Detect which cell encompasses the target text, then output its [X, Y] center coordinate. 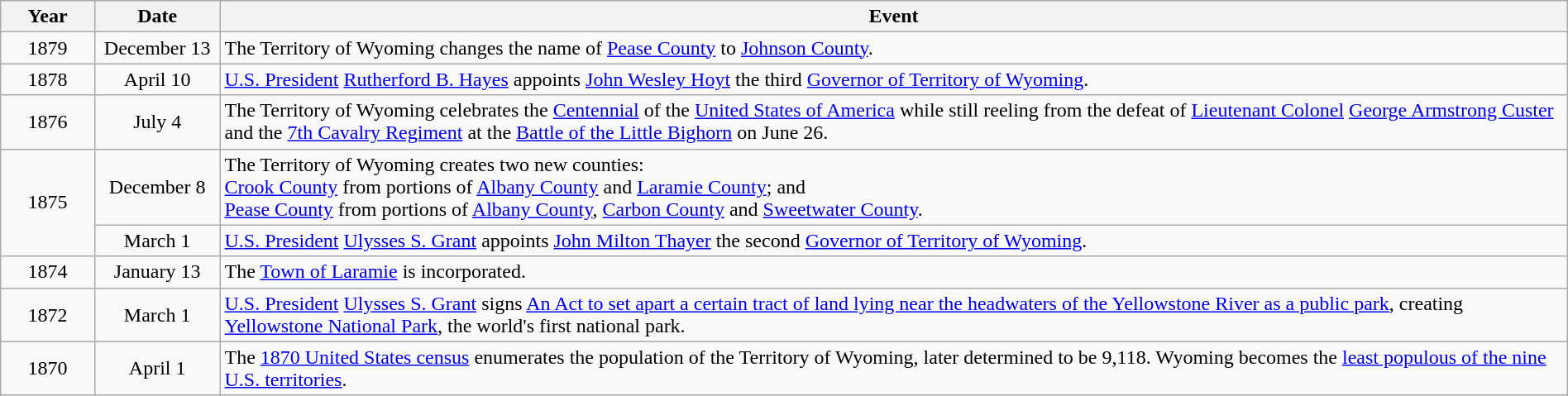
1872 [48, 314]
April 1 [157, 369]
December 13 [157, 48]
Event [893, 17]
1875 [48, 203]
The Territory of Wyoming changes the name of Pease County to Johnson County. [893, 48]
1878 [48, 79]
The Town of Laramie is incorporated. [893, 272]
April 10 [157, 79]
1876 [48, 122]
1870 [48, 369]
U.S. President Rutherford B. Hayes appoints John Wesley Hoyt the third Governor of Territory of Wyoming. [893, 79]
January 13 [157, 272]
1879 [48, 48]
December 8 [157, 187]
July 4 [157, 122]
1874 [48, 272]
Year [48, 17]
U.S. President Ulysses S. Grant appoints John Milton Thayer the second Governor of Territory of Wyoming. [893, 241]
Date [157, 17]
